Capture the cell that displays the provided text and extract its [x, y] central coordinate. 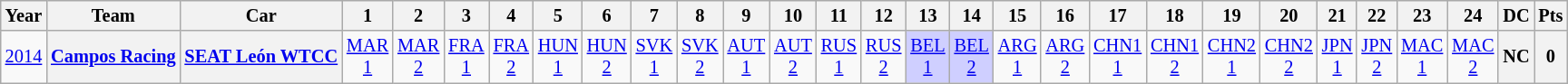
MAC1 [1422, 57]
6 [607, 15]
BEL1 [927, 57]
FRA1 [466, 57]
15 [1018, 15]
Pts [1550, 15]
11 [838, 15]
7 [654, 15]
22 [1377, 15]
Car [260, 15]
ARG1 [1018, 57]
SVK1 [654, 57]
SVK2 [700, 57]
1 [367, 15]
DC [1515, 15]
Team [113, 15]
3 [466, 15]
24 [1473, 15]
MAR2 [418, 57]
20 [1289, 15]
CHN21 [1232, 57]
JPN1 [1338, 57]
2014 [24, 57]
CHN12 [1174, 57]
23 [1422, 15]
ARG2 [1065, 57]
HUN1 [558, 57]
MAR1 [367, 57]
RUS2 [884, 57]
2 [418, 15]
RUS1 [838, 57]
21 [1338, 15]
CHN11 [1118, 57]
16 [1065, 15]
BEL2 [972, 57]
SEAT León WTCC [260, 57]
9 [747, 15]
CHN22 [1289, 57]
HUN2 [607, 57]
Campos Racing [113, 57]
8 [700, 15]
10 [793, 15]
17 [1118, 15]
13 [927, 15]
12 [884, 15]
4 [512, 15]
AUT1 [747, 57]
AUT2 [793, 57]
5 [558, 15]
18 [1174, 15]
JPN2 [1377, 57]
NC [1515, 57]
14 [972, 15]
0 [1550, 57]
FRA2 [512, 57]
Year [24, 15]
MAC2 [1473, 57]
19 [1232, 15]
